Return [X, Y] of the center of cell containing provided text 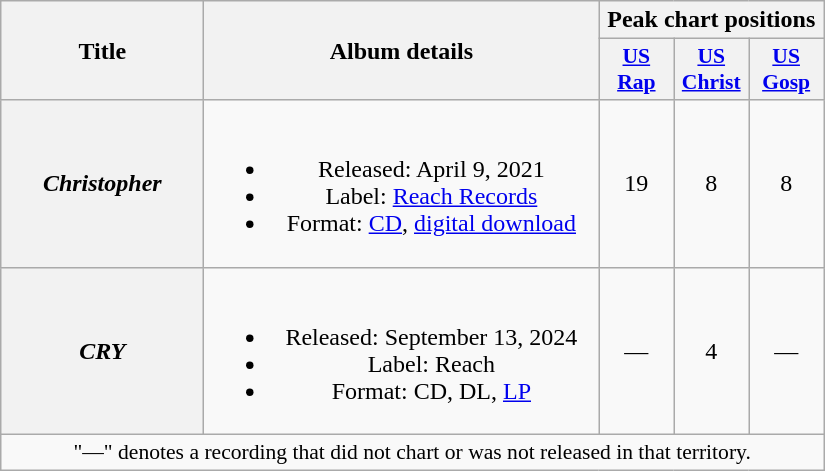
Released: September 13, 2024Label: ReachFormat: CD, DL, LP [402, 350]
USRap [636, 70]
USGosp [786, 70]
Christopher [102, 184]
Title [102, 50]
Peak chart positions [712, 20]
"—" denotes a recording that did not chart or was not released in that territory. [412, 452]
4 [712, 350]
USChrist [712, 70]
Released: April 9, 2021Label: Reach RecordsFormat: CD, digital download [402, 184]
Album details [402, 50]
19 [636, 184]
CRY [102, 350]
